Find where the given text appears and provide that cell's center as [X, Y] coordinate. 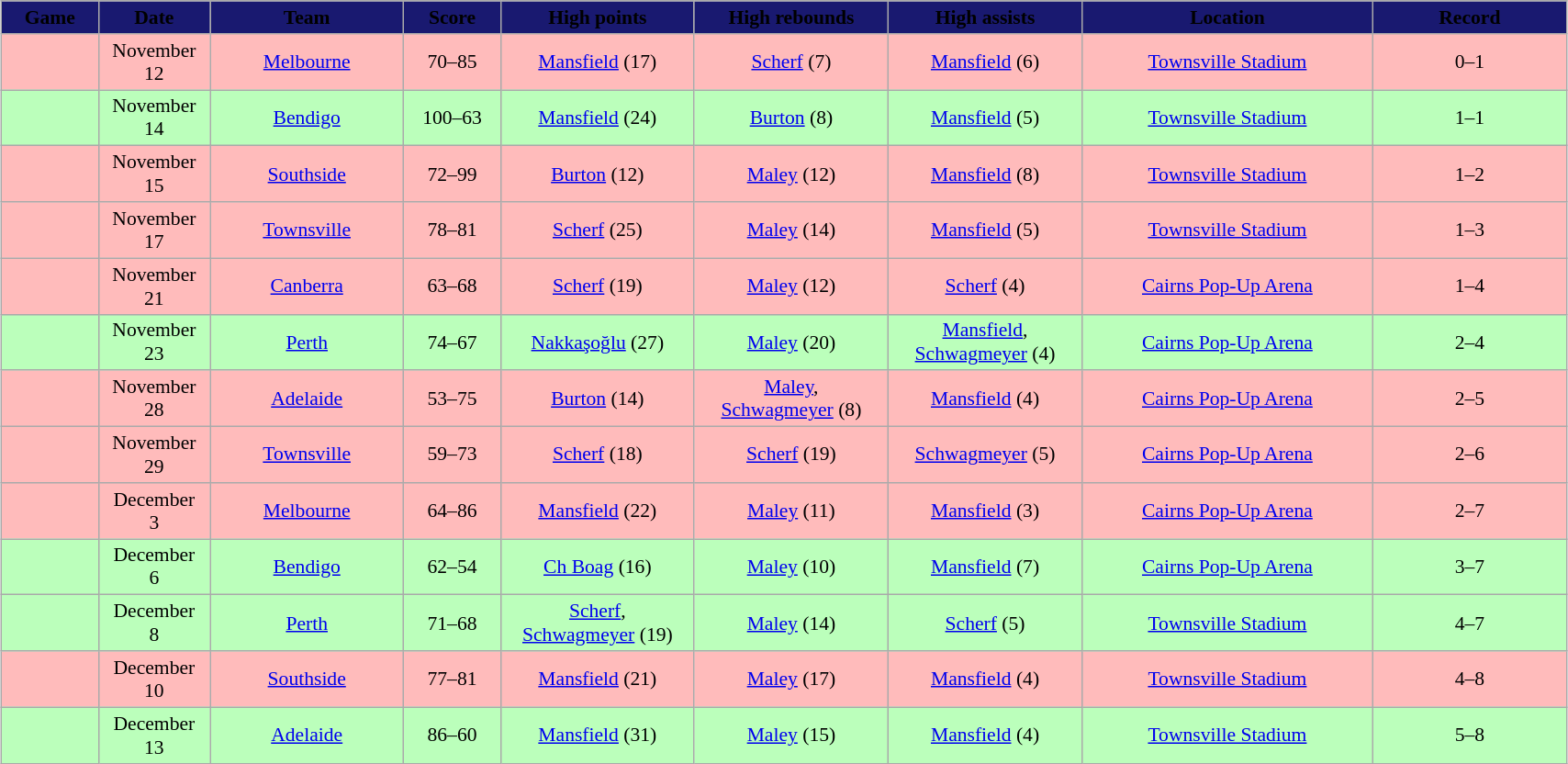
77–81 [453, 680]
74–67 [453, 342]
Team [307, 17]
Nakkaşoğlu (27) [597, 342]
November 14 [154, 118]
71–68 [453, 623]
2–7 [1469, 511]
Mansfield (17) [597, 62]
70–85 [453, 62]
Burton (12) [597, 174]
High assists [984, 17]
December 8 [154, 623]
Score [453, 17]
3–7 [1469, 567]
1–2 [1469, 174]
Maley (17) [791, 680]
November 15 [154, 174]
Date [154, 17]
Burton (14) [597, 399]
5–8 [1469, 735]
Mansfield (8) [984, 174]
Ch Boag (16) [597, 567]
Scherf (25) [597, 230]
Scherf (4) [984, 286]
Game [50, 17]
Mansfield (21) [597, 680]
1–3 [1469, 230]
2–5 [1469, 399]
December 6 [154, 567]
December 13 [154, 735]
Maley (10) [791, 567]
0–1 [1469, 62]
Mansfield (22) [597, 511]
Mansfield (24) [597, 118]
63–68 [453, 286]
100–63 [453, 118]
Schwagmeyer (5) [984, 455]
November 12 [154, 62]
High points [597, 17]
Record [1469, 17]
Canberra [307, 286]
Maley (15) [791, 735]
Maley (20) [791, 342]
Scherf (5) [984, 623]
December 3 [154, 511]
Scherf, Schwagmeyer (19) [597, 623]
Mansfield (31) [597, 735]
Mansfield (6) [984, 62]
2–4 [1469, 342]
64–86 [453, 511]
November 21 [154, 286]
Maley, Schwagmeyer (8) [791, 399]
53–75 [453, 399]
Mansfield (3) [984, 511]
High rebounds [791, 17]
Mansfield (7) [984, 567]
December 10 [154, 680]
November 29 [154, 455]
Scherf (7) [791, 62]
4–8 [1469, 680]
November 23 [154, 342]
2–6 [1469, 455]
Mansfield, Schwagmeyer (4) [984, 342]
November 28 [154, 399]
1–4 [1469, 286]
Location [1228, 17]
1–1 [1469, 118]
Burton (8) [791, 118]
Scherf (18) [597, 455]
November 17 [154, 230]
59–73 [453, 455]
86–60 [453, 735]
62–54 [453, 567]
78–81 [453, 230]
72–99 [453, 174]
4–7 [1469, 623]
Maley (11) [791, 511]
